Return the (x, y) coordinate for the center point of the cell that contains the specified text.  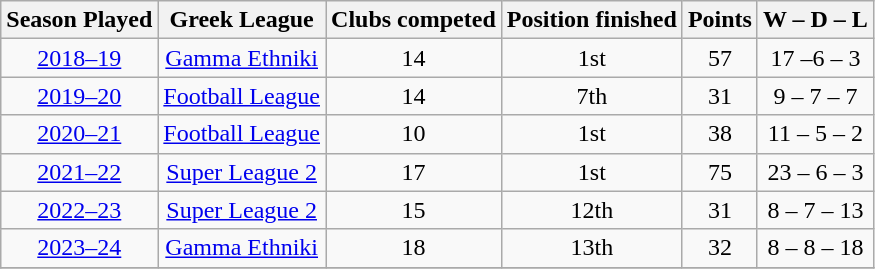
32 (720, 248)
7th (592, 96)
57 (720, 58)
11 – 5 – 2 (815, 134)
8 – 7 – 13 (815, 210)
8 – 8 – 18 (815, 248)
Greek League (242, 20)
17 (414, 172)
2019–20 (80, 96)
15 (414, 210)
17 –6 – 3 (815, 58)
2023–24 (80, 248)
10 (414, 134)
Clubs competed (414, 20)
38 (720, 134)
23 – 6 – 3 (815, 172)
Points (720, 20)
W – D – L (815, 20)
9 – 7 – 7 (815, 96)
13th (592, 248)
12th (592, 210)
Position finished (592, 20)
2018–19 (80, 58)
18 (414, 248)
2022–23 (80, 210)
2021–22 (80, 172)
2020–21 (80, 134)
75 (720, 172)
Season Played (80, 20)
